Return the [X, Y] coordinate for the center point of the cell that contains the specified text.  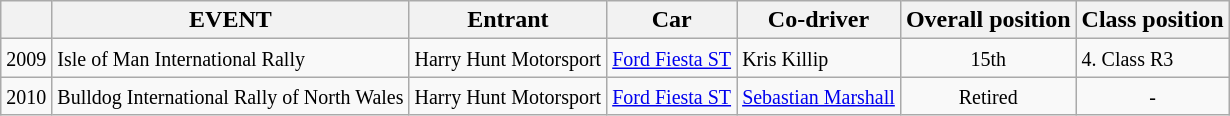
Car [672, 20]
Bulldog International Rally of North Wales [230, 96]
4. Class R3 [1152, 58]
2009 [26, 58]
Overall position [988, 20]
EVENT [230, 20]
Retired [988, 96]
Class position [1152, 20]
15th [988, 58]
Isle of Man International Rally [230, 58]
Sebastian Marshall [819, 96]
Co-driver [819, 20]
Kris Killip [819, 58]
- [1152, 96]
2010 [26, 96]
Entrant [508, 20]
